Determine the [x, y] coordinate at the center of the cell enclosing the given text.  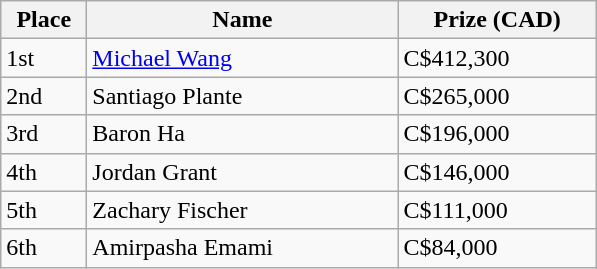
3rd [44, 134]
C$111,000 [498, 210]
6th [44, 248]
1st [44, 58]
Place [44, 20]
C$196,000 [498, 134]
2nd [44, 96]
Michael Wang [242, 58]
Prize (CAD) [498, 20]
5th [44, 210]
C$146,000 [498, 172]
4th [44, 172]
Zachary Fischer [242, 210]
Amirpasha Emami [242, 248]
C$412,300 [498, 58]
C$84,000 [498, 248]
Name [242, 20]
Jordan Grant [242, 172]
Baron Ha [242, 134]
Santiago Plante [242, 96]
C$265,000 [498, 96]
